Search for the cell housing the specified text and yield its [X, Y] center coordinate. 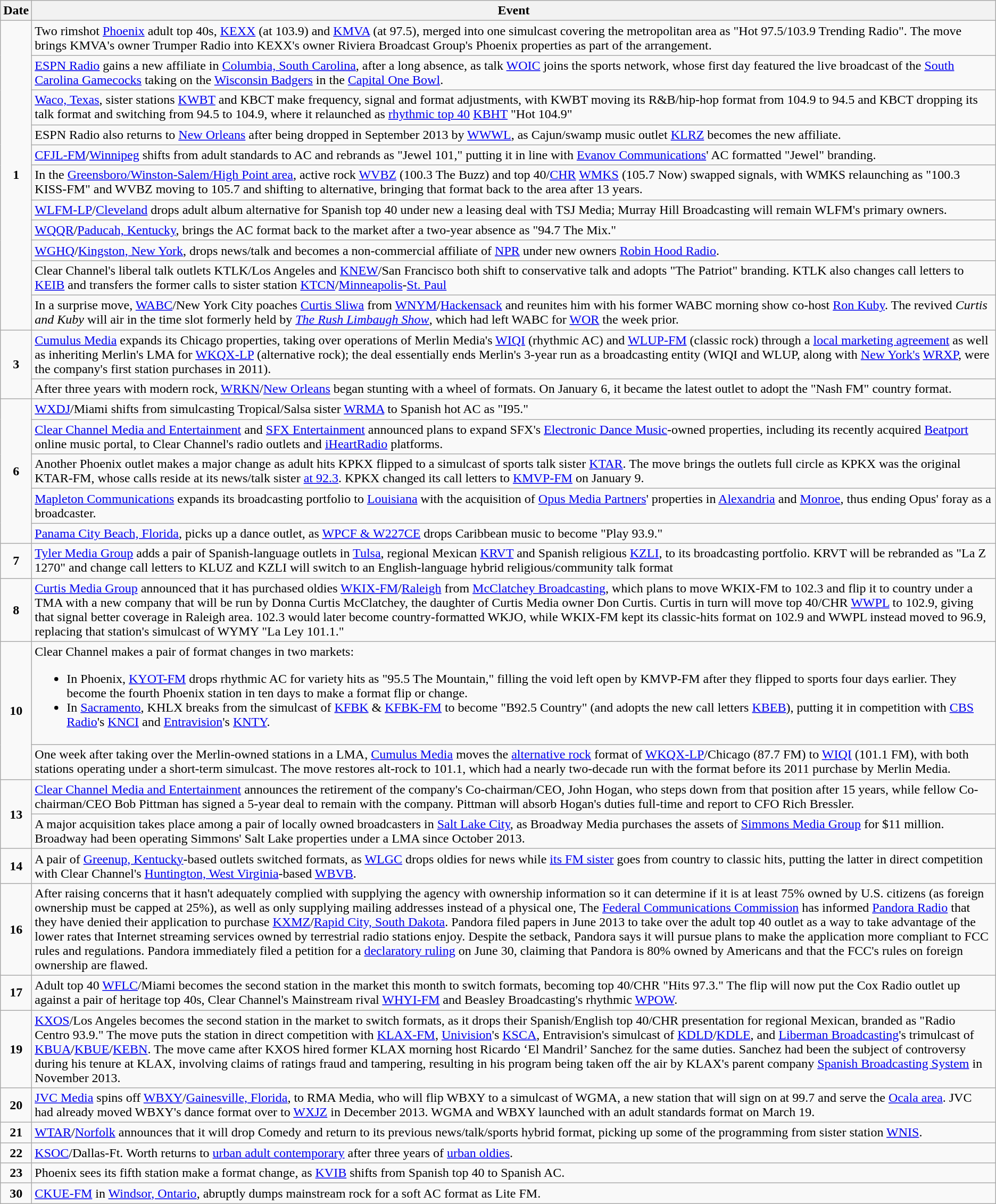
22 [16, 1153]
10 [16, 710]
17 [16, 992]
ESPN Radio also returns to New Orleans after being dropped in September 2013 by WWWL, as Cajun/swamp music outlet KLRZ becomes the new affiliate. [514, 135]
14 [16, 865]
21 [16, 1133]
Date [16, 11]
23 [16, 1173]
1 [16, 176]
6 [16, 472]
KSOC/Dallas-Ft. Worth returns to urban adult contemporary after three years of urban oldies. [514, 1153]
16 [16, 929]
Phoenix sees its fifth station make a format change, as KVIB shifts from Spanish top 40 to Spanish AC. [514, 1173]
Event [514, 11]
Panama City Beach, Florida, picks up a dance outlet, as WPCF & W227CE drops Caribbean music to become "Play 93.9." [514, 533]
WQQR/Paducah, Kentucky, brings the AC format back to the market after a two-year absence as "94.7 The Mix." [514, 230]
WXDJ/Miami shifts from simulcasting Tropical/Salsa sister WRMA to Spanish hot AC as "I95." [514, 409]
30 [16, 1193]
WGHQ/Kingston, New York, drops news/talk and becomes a non-commercial affiliate of NPR under new owners Robin Hood Radio. [514, 250]
19 [16, 1049]
13 [16, 814]
7 [16, 561]
3 [16, 365]
CKUE-FM in Windsor, Ontario, abruptly dumps mainstream rock for a soft AC format as Lite FM. [514, 1193]
20 [16, 1105]
8 [16, 610]
